Identify which cell holds the provided text, then report its (x, y) central coordinate. 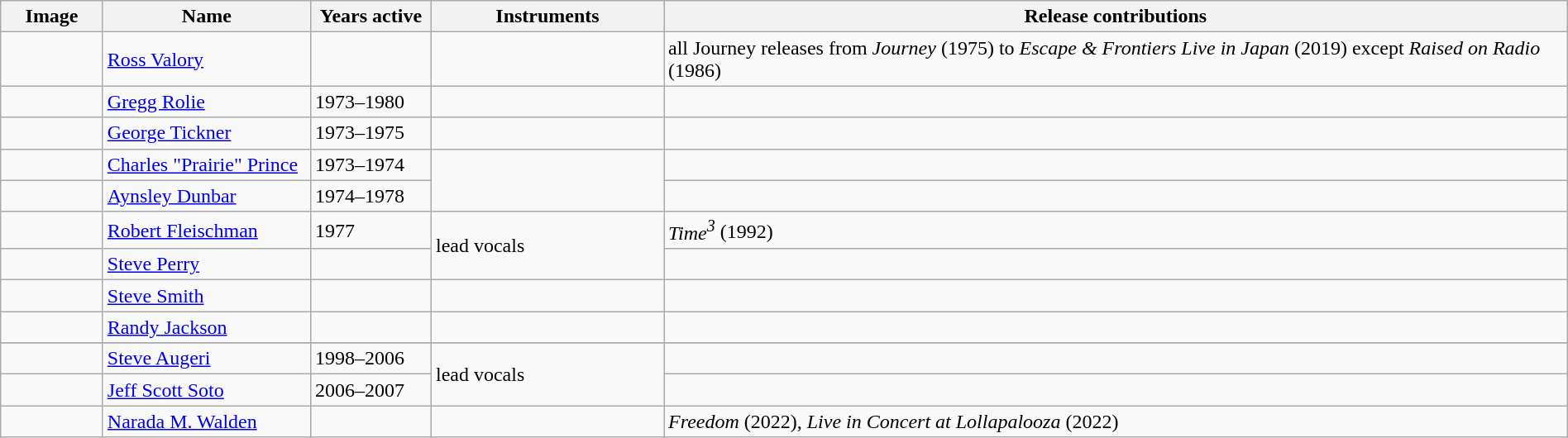
Jeff Scott Soto (207, 390)
Time3 (1992) (1115, 230)
1998–2006 (370, 359)
1977 (370, 230)
1974–1978 (370, 196)
Image (52, 17)
Charles "Prairie" Prince (207, 164)
Instruments (547, 17)
1973–1980 (370, 102)
George Tickner (207, 133)
Aynsley Dunbar (207, 196)
Narada M. Walden (207, 421)
Ross Valory (207, 60)
2006–2007 (370, 390)
Steve Smith (207, 296)
Years active (370, 17)
1973–1975 (370, 133)
Name (207, 17)
1973–1974 (370, 164)
Release contributions (1115, 17)
Steve Augeri (207, 359)
Freedom (2022), Live in Concert at Lollapalooza (2022) (1115, 421)
Randy Jackson (207, 327)
all Journey releases from Journey (1975) to Escape & Frontiers Live in Japan (2019) except Raised on Radio (1986) (1115, 60)
Robert Fleischman (207, 230)
Steve Perry (207, 264)
Gregg Rolie (207, 102)
